From the cell containing the given text, extract its center point as (x, y) coordinate. 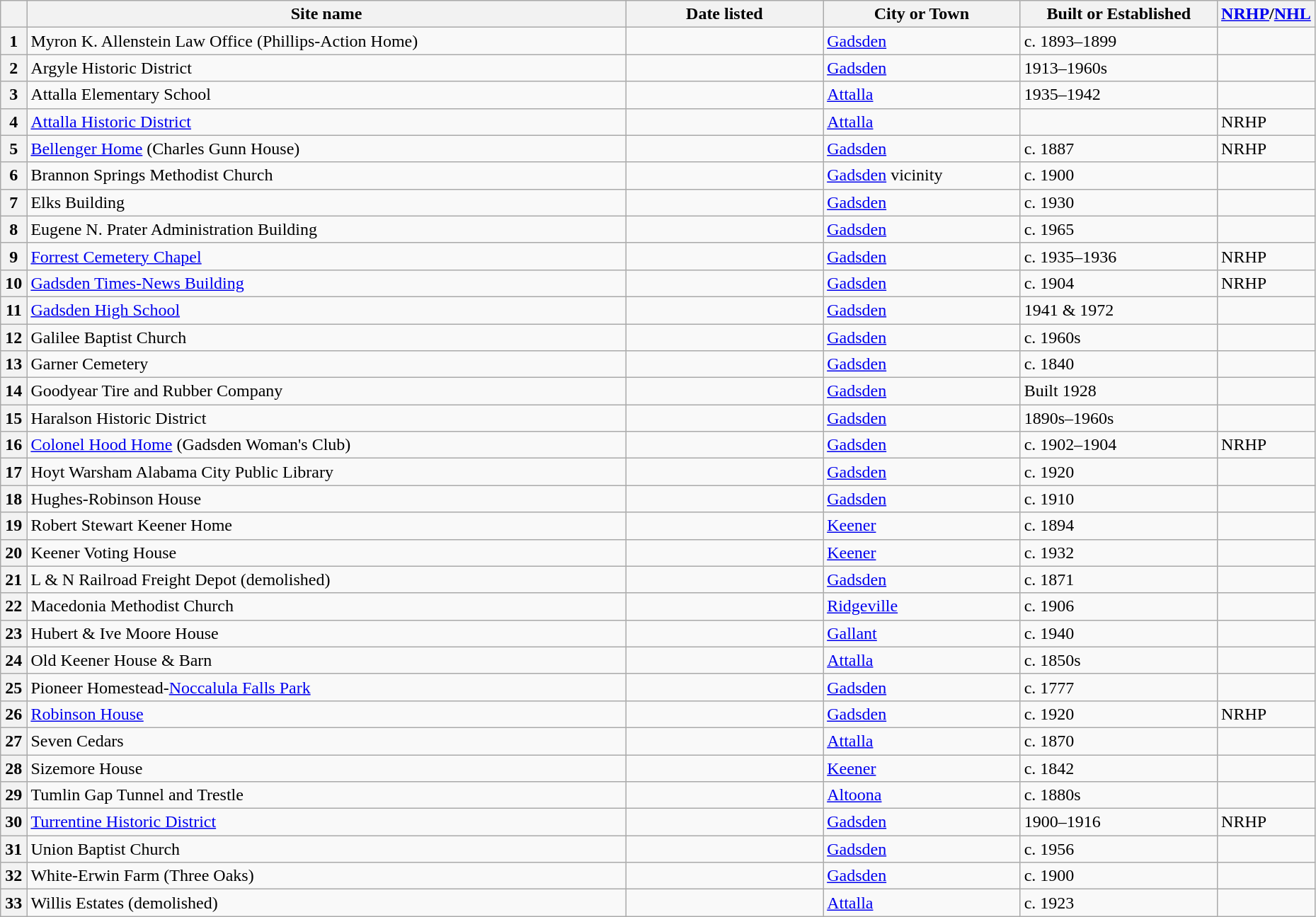
2 (14, 68)
1890s–1960s (1118, 418)
c. 1940 (1118, 633)
33 (14, 903)
c. 1910 (1118, 499)
Turrentine Historic District (326, 822)
c. 1893–1899 (1118, 41)
Galilee Baptist Church (326, 338)
4 (14, 122)
Keener Voting House (326, 553)
1 (14, 41)
32 (14, 876)
Sizemore House (326, 768)
3 (14, 95)
Gadsden Times-News Building (326, 283)
Eugene N. Prater Administration Building (326, 229)
21 (14, 579)
c. 1887 (1118, 149)
Goodyear Tire and Rubber Company (326, 391)
c. 1871 (1118, 579)
Pioneer Homestead-Noccalula Falls Park (326, 687)
c. 1840 (1118, 364)
Site name (326, 14)
18 (14, 499)
Gadsden vicinity (922, 175)
Forrest Cemetery Chapel (326, 256)
c. 1965 (1118, 229)
28 (14, 768)
Willis Estates (demolished) (326, 903)
16 (14, 445)
c. 1842 (1118, 768)
Macedonia Methodist Church (326, 606)
11 (14, 310)
12 (14, 338)
20 (14, 553)
10 (14, 283)
Ridgeville (922, 606)
c. 1930 (1118, 202)
Old Keener House & Barn (326, 660)
Garner Cemetery (326, 364)
26 (14, 714)
c. 1956 (1118, 849)
1900–1916 (1118, 822)
c. 1870 (1118, 741)
c. 1902–1904 (1118, 445)
c. 1850s (1118, 660)
25 (14, 687)
31 (14, 849)
14 (14, 391)
1935–1942 (1118, 95)
Tumlin Gap Tunnel and Trestle (326, 795)
15 (14, 418)
Hoyt Warsham Alabama City Public Library (326, 472)
Attalla Historic District (326, 122)
c. 1777 (1118, 687)
Altoona (922, 795)
19 (14, 526)
City or Town (922, 14)
c. 1880s (1118, 795)
23 (14, 633)
Elks Building (326, 202)
c. 1906 (1118, 606)
c. 1960s (1118, 338)
24 (14, 660)
Bellenger Home (Charles Gunn House) (326, 149)
Seven Cedars (326, 741)
6 (14, 175)
Date listed (724, 14)
c. 1935–1936 (1118, 256)
c. 1932 (1118, 553)
Robinson House (326, 714)
13 (14, 364)
Union Baptist Church (326, 849)
Gadsden High School (326, 310)
c. 1894 (1118, 526)
L & N Railroad Freight Depot (demolished) (326, 579)
Gallant (922, 633)
30 (14, 822)
Colonel Hood Home (Gadsden Woman's Club) (326, 445)
1913–1960s (1118, 68)
Myron K. Allenstein Law Office (Phillips-Action Home) (326, 41)
5 (14, 149)
Built 1928 (1118, 391)
27 (14, 741)
Argyle Historic District (326, 68)
29 (14, 795)
1941 & 1972 (1118, 310)
Brannon Springs Methodist Church (326, 175)
NRHP/NHL (1266, 14)
22 (14, 606)
17 (14, 472)
Built or Established (1118, 14)
8 (14, 229)
c. 1904 (1118, 283)
Hubert & Ive Moore House (326, 633)
White-Erwin Farm (Three Oaks) (326, 876)
Haralson Historic District (326, 418)
Attalla Elementary School (326, 95)
7 (14, 202)
Hughes-Robinson House (326, 499)
c. 1923 (1118, 903)
Robert Stewart Keener Home (326, 526)
9 (14, 256)
